Identify which cell holds the provided text, then report its [X, Y] central coordinate. 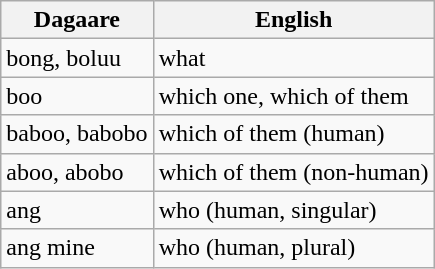
Dagaare [77, 20]
which one, which of them [294, 96]
which of them (non-human) [294, 172]
aboo, abobo [77, 172]
who (human, singular) [294, 210]
ang [77, 210]
who (human, plural) [294, 248]
ang mine [77, 248]
bong, boluu [77, 58]
boo [77, 96]
what [294, 58]
English [294, 20]
baboo, babobo [77, 134]
which of them (human) [294, 134]
